Scan for the cell matching the given text and deliver its [x, y] coordinate at center. 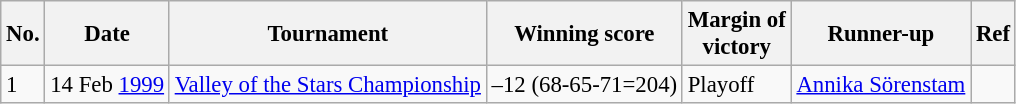
Valley of the Stars Championship [328, 85]
Date [107, 34]
–12 (68-65-71=204) [584, 85]
Annika Sörenstam [881, 85]
Margin of victory [736, 34]
Tournament [328, 34]
14 Feb 1999 [107, 85]
1 [23, 85]
Winning score [584, 34]
Playoff [736, 85]
No. [23, 34]
Runner-up [881, 34]
Ref [994, 34]
